Identify which cell holds the provided text, then report its [x, y] central coordinate. 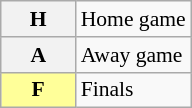
A [38, 55]
Away game [134, 55]
F [38, 90]
Home game [134, 19]
H [38, 19]
Finals [134, 90]
